Output the (x, y) coordinate of the center of the cell containing the given text.  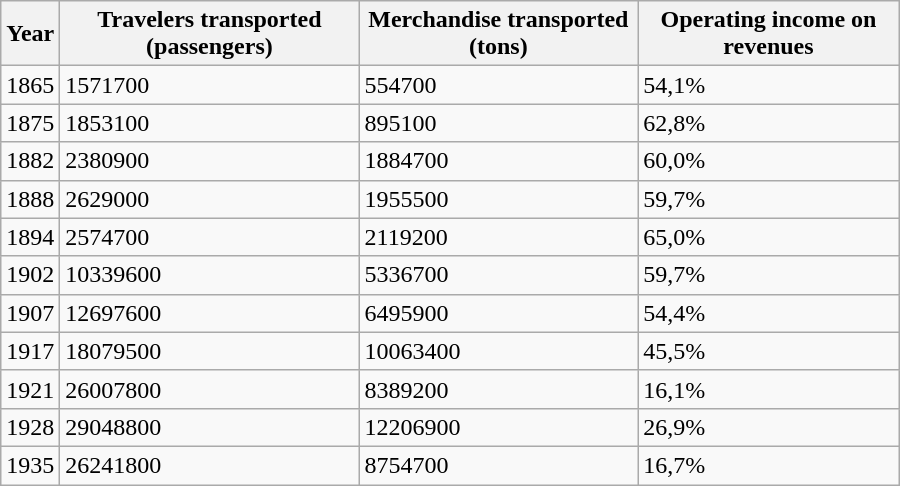
1935 (30, 465)
2119200 (498, 237)
1888 (30, 199)
1865 (30, 85)
2629000 (210, 199)
895100 (498, 123)
26241800 (210, 465)
16,1% (769, 389)
16,7% (769, 465)
6495900 (498, 313)
18079500 (210, 351)
54,1% (769, 85)
10063400 (498, 351)
Year (30, 34)
1884700 (498, 161)
8754700 (498, 465)
5336700 (498, 275)
Operating income on revenues (769, 34)
29048800 (210, 427)
26007800 (210, 389)
1917 (30, 351)
1928 (30, 427)
554700 (498, 85)
2574700 (210, 237)
54,4% (769, 313)
Travelers transported (passengers) (210, 34)
45,5% (769, 351)
62,8% (769, 123)
1921 (30, 389)
1882 (30, 161)
1902 (30, 275)
1907 (30, 313)
1894 (30, 237)
1875 (30, 123)
26,9% (769, 427)
60,0% (769, 161)
1955500 (498, 199)
8389200 (498, 389)
2380900 (210, 161)
12697600 (210, 313)
12206900 (498, 427)
1853100 (210, 123)
10339600 (210, 275)
Merchandise transported (tons) (498, 34)
65,0% (769, 237)
1571700 (210, 85)
